Detect which cell encompasses the target text, then output its [X, Y] center coordinate. 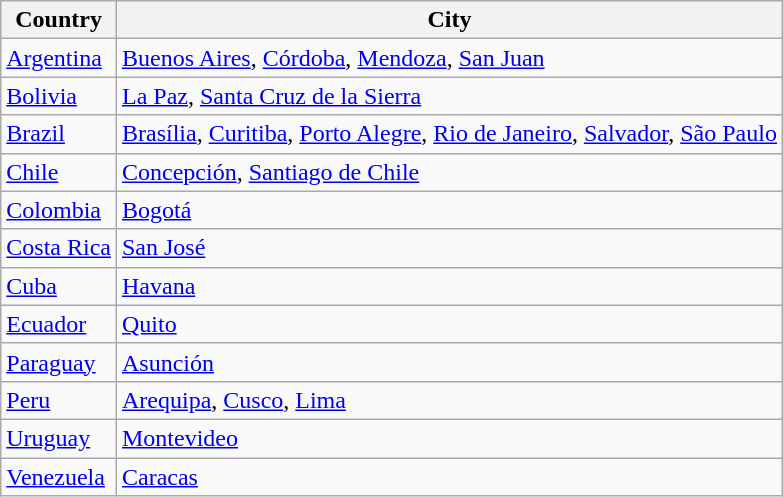
Concepción, Santiago de Chile [449, 172]
Caracas [449, 477]
Argentina [59, 58]
Peru [59, 400]
Ecuador [59, 324]
Colombia [59, 210]
City [449, 20]
Chile [59, 172]
Quito [449, 324]
Uruguay [59, 438]
Arequipa, Cusco, Lima [449, 400]
Bolivia [59, 96]
Paraguay [59, 362]
San José [449, 248]
Asunción [449, 362]
Brasília, Curitiba, Porto Alegre, Rio de Janeiro, Salvador, São Paulo [449, 134]
Country [59, 20]
Montevideo [449, 438]
La Paz, Santa Cruz de la Sierra [449, 96]
Bogotá [449, 210]
Brazil [59, 134]
Venezuela [59, 477]
Costa Rica [59, 248]
Cuba [59, 286]
Havana [449, 286]
Buenos Aires, Córdoba, Mendoza, San Juan [449, 58]
